Return [X, Y] of the center of cell containing provided text 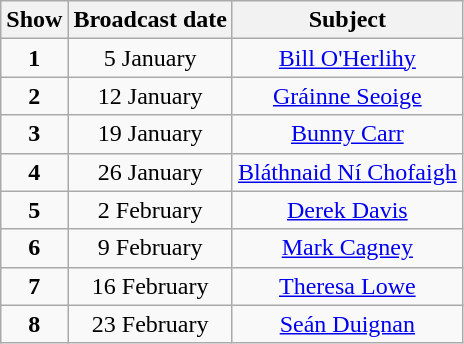
16 February [150, 286]
5 [34, 210]
2 February [150, 210]
2 [34, 96]
Derek Davis [347, 210]
7 [34, 286]
9 February [150, 248]
3 [34, 134]
Bunny Carr [347, 134]
Subject [347, 20]
Mark Cagney [347, 248]
Broadcast date [150, 20]
26 January [150, 172]
1 [34, 58]
6 [34, 248]
Bláthnaid Ní Chofaigh [347, 172]
Bill O'Herlihy [347, 58]
Show [34, 20]
Seán Duignan [347, 324]
19 January [150, 134]
23 February [150, 324]
12 January [150, 96]
8 [34, 324]
5 January [150, 58]
4 [34, 172]
Gráinne Seoige [347, 96]
Theresa Lowe [347, 286]
